Return the (x, y) coordinate for the center point of the cell that contains the specified text.  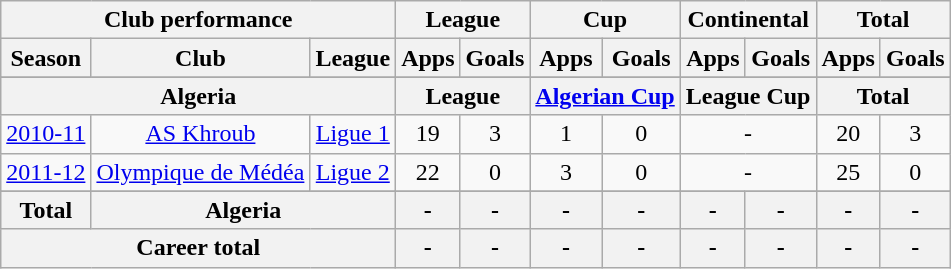
League Cup (748, 96)
19 (428, 134)
Olympique de Médéa (200, 172)
2011-12 (46, 172)
Cup (605, 20)
20 (848, 134)
2010-11 (46, 134)
25 (848, 172)
Club (200, 58)
Algerian Cup (605, 96)
Season (46, 58)
Career total (198, 248)
Ligue 2 (353, 172)
Ligue 1 (353, 134)
Continental (748, 20)
Club performance (198, 20)
AS Khroub (200, 134)
1 (566, 134)
22 (428, 172)
